Determine the (X, Y) coordinate at the center of the cell enclosing the given text.  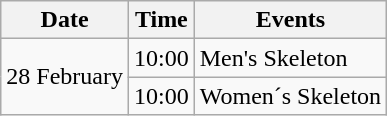
Women´s Skeleton (290, 96)
Events (290, 20)
Time (161, 20)
28 February (65, 77)
Men's Skeleton (290, 58)
Date (65, 20)
